For the text-containing cell, return its midpoint in (x, y) coordinate format. 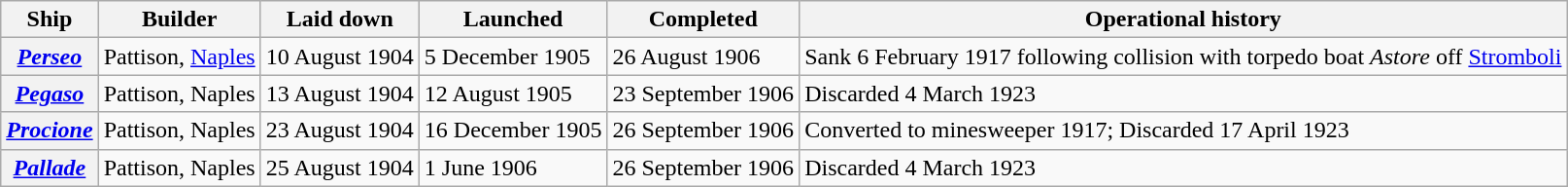
16 December 1905 (513, 131)
Builder (179, 19)
Launched (513, 19)
Converted to minesweeper 1917; Discarded 17 April 1923 (1183, 131)
Pallade (50, 168)
Operational history (1183, 19)
23 August 1904 (340, 131)
Ship (50, 19)
23 September 1906 (703, 93)
12 August 1905 (513, 93)
10 August 1904 (340, 56)
Procione (50, 131)
5 December 1905 (513, 56)
Pegaso (50, 93)
13 August 1904 (340, 93)
Perseo (50, 56)
25 August 1904 (340, 168)
1 June 1906 (513, 168)
Completed (703, 19)
Sank 6 February 1917 following collision with torpedo boat Astore off Stromboli (1183, 56)
26 August 1906 (703, 56)
Laid down (340, 19)
